Capture the cell that displays the provided text and extract its [X, Y] central coordinate. 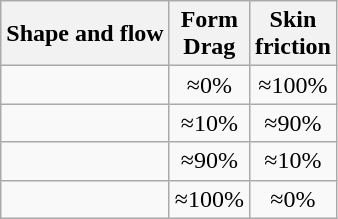
FormDrag [209, 34]
Skinfriction [292, 34]
Shape and flow [85, 34]
